Identify which cell holds the provided text, then report its [x, y] central coordinate. 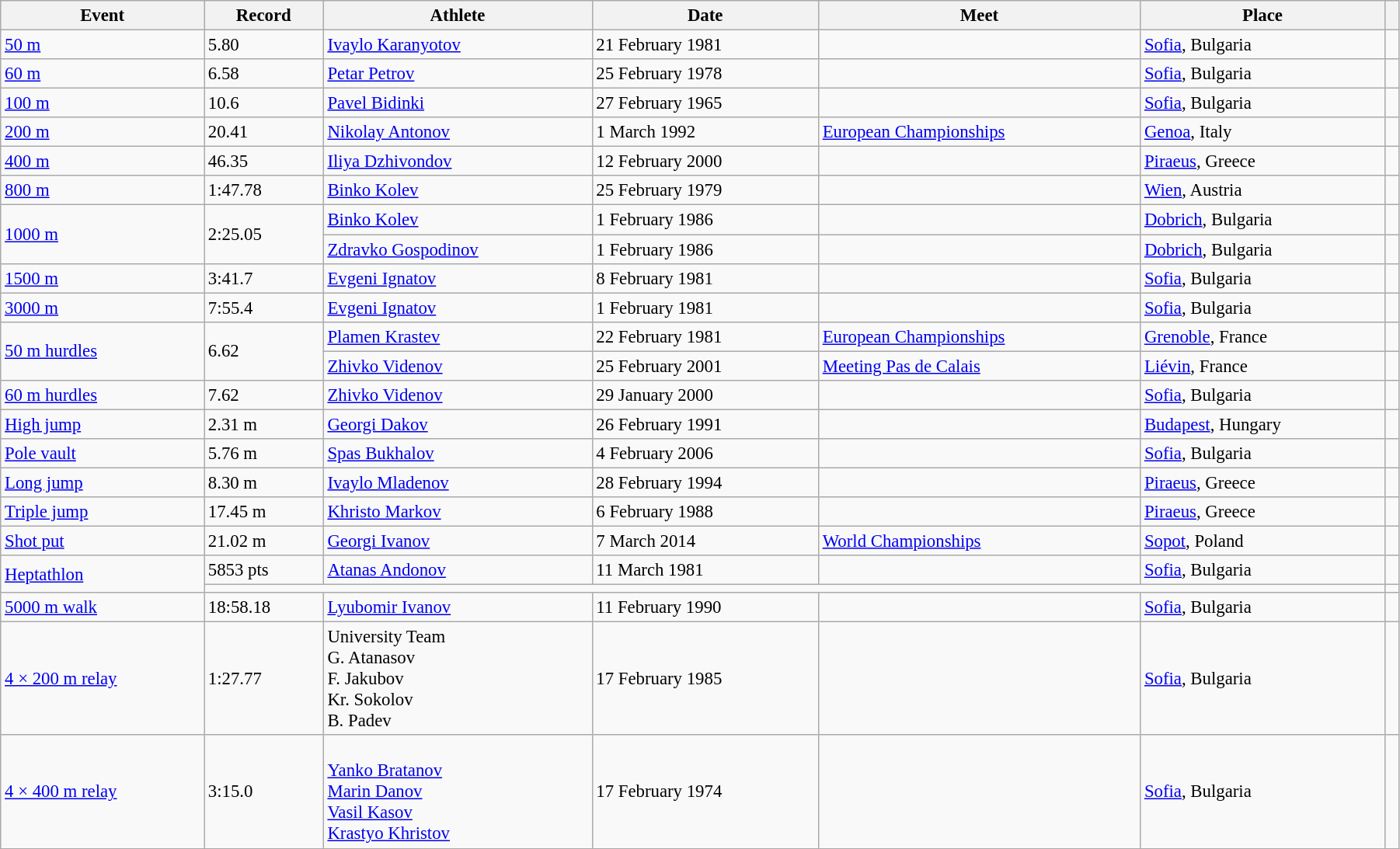
Heptathlon [103, 574]
Place [1263, 16]
Georgi Dakov [458, 424]
Ivaylo Karanyotov [458, 45]
Shot put [103, 541]
Georgi Ivanov [458, 541]
5.80 [263, 45]
60 m hurdles [103, 395]
Grenoble, France [1263, 336]
Lyubomir Ivanov [458, 607]
20.41 [263, 132]
Athlete [458, 16]
5000 m walk [103, 607]
50 m hurdles [103, 351]
22 February 1981 [705, 336]
4 × 200 m relay [103, 679]
Plamen Krastev [458, 336]
Petar Petrov [458, 74]
Zdravko Gospodinov [458, 249]
25 February 2001 [705, 366]
11 February 1990 [705, 607]
Budapest, Hungary [1263, 424]
Meet [979, 16]
3:41.7 [263, 278]
Wien, Austria [1263, 190]
400 m [103, 162]
6.62 [263, 351]
2:25.05 [263, 235]
28 February 1994 [705, 482]
Khristo Markov [458, 512]
6 February 1988 [705, 512]
7:55.4 [263, 308]
Meeting Pas de Calais [979, 366]
27 February 1965 [705, 103]
University TeamG. AtanasovF. JakubovKr. SokolovB. Padev [458, 679]
High jump [103, 424]
26 February 1991 [705, 424]
29 January 2000 [705, 395]
Atanas Andonov [458, 570]
4 × 400 m relay [103, 792]
Pavel Bidinki [458, 103]
Long jump [103, 482]
1:27.77 [263, 679]
200 m [103, 132]
3:15.0 [263, 792]
800 m [103, 190]
60 m [103, 74]
Pole vault [103, 454]
Event [103, 16]
Liévin, France [1263, 366]
18:58.18 [263, 607]
4 February 2006 [705, 454]
11 March 1981 [705, 570]
7 March 2014 [705, 541]
Nikolay Antonov [458, 132]
Sopot, Poland [1263, 541]
8 February 1981 [705, 278]
Record [263, 16]
Ivaylo Mladenov [458, 482]
1:47.78 [263, 190]
Triple jump [103, 512]
46.35 [263, 162]
2.31 m [263, 424]
7.62 [263, 395]
21 February 1981 [705, 45]
12 February 2000 [705, 162]
17 February 1985 [705, 679]
17 February 1974 [705, 792]
6.58 [263, 74]
Date [705, 16]
10.6 [263, 103]
5.76 m [263, 454]
3000 m [103, 308]
50 m [103, 45]
5853 pts [263, 570]
Spas Bukhalov [458, 454]
100 m [103, 103]
8.30 m [263, 482]
Genoa, Italy [1263, 132]
25 February 1979 [705, 190]
World Championships [979, 541]
Iliya Dzhivondov [458, 162]
Yanko BratanovMarin DanovVasil KasovKrastyo Khristov [458, 792]
1 February 1981 [705, 308]
1 March 1992 [705, 132]
25 February 1978 [705, 74]
1000 m [103, 235]
17.45 m [263, 512]
21.02 m [263, 541]
1500 m [103, 278]
